Find where the given text appears and provide that cell's center as (x, y) coordinate. 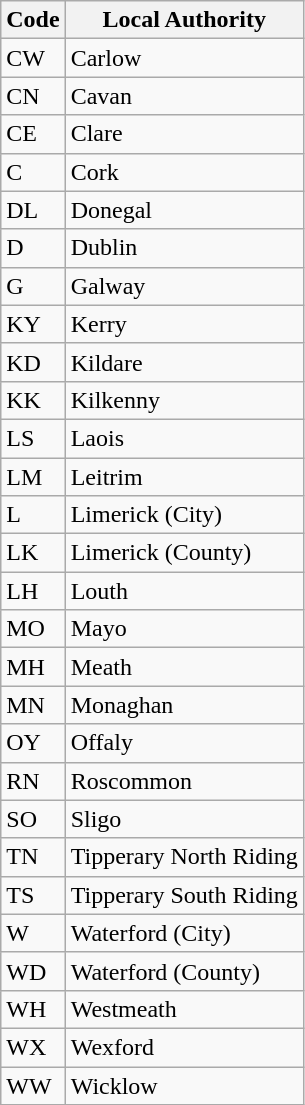
WX (33, 1047)
CE (33, 134)
G (33, 286)
Tipperary North Riding (184, 857)
Carlow (184, 58)
Cork (184, 172)
MN (33, 705)
CN (33, 96)
L (33, 515)
Wexford (184, 1047)
Meath (184, 667)
Galway (184, 286)
Offaly (184, 743)
Limerick (County) (184, 553)
Laois (184, 438)
TN (33, 857)
Louth (184, 591)
Kildare (184, 362)
Waterford (City) (184, 933)
Westmeath (184, 1009)
Mayo (184, 629)
Clare (184, 134)
KK (33, 400)
WD (33, 971)
Local Authority (184, 20)
LS (33, 438)
MO (33, 629)
Wicklow (184, 1085)
Limerick (City) (184, 515)
Dublin (184, 248)
SO (33, 819)
RN (33, 781)
Cavan (184, 96)
LK (33, 553)
LH (33, 591)
D (33, 248)
Tipperary South Riding (184, 895)
Donegal (184, 210)
Kerry (184, 324)
KY (33, 324)
Monaghan (184, 705)
Kilkenny (184, 400)
Code (33, 20)
Roscommon (184, 781)
LM (33, 477)
WH (33, 1009)
DL (33, 210)
WW (33, 1085)
KD (33, 362)
Sligo (184, 819)
Leitrim (184, 477)
OY (33, 743)
W (33, 933)
CW (33, 58)
TS (33, 895)
MH (33, 667)
Waterford (County) (184, 971)
C (33, 172)
